Detect which cell encompasses the target text, then output its [x, y] center coordinate. 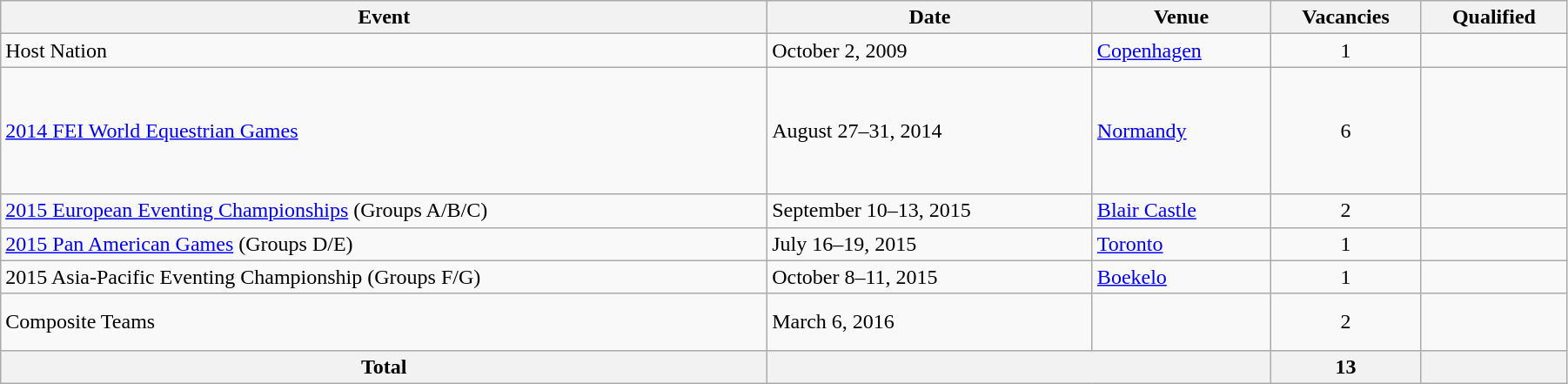
13 [1346, 367]
Date [930, 17]
Venue [1181, 17]
Boekelo [1181, 277]
Copenhagen [1181, 51]
March 6, 2016 [930, 322]
2014 FEI World Equestrian Games [385, 131]
Total [385, 367]
August 27–31, 2014 [930, 131]
Toronto [1181, 244]
September 10–13, 2015 [930, 211]
Host Nation [385, 51]
Vacancies [1346, 17]
Composite Teams [385, 322]
2015 Asia-Pacific Eventing Championship (Groups F/G) [385, 277]
October 2, 2009 [930, 51]
Blair Castle [1181, 211]
2015 Pan American Games (Groups D/E) [385, 244]
Event [385, 17]
2015 European Eventing Championships (Groups A/B/C) [385, 211]
Qualified [1493, 17]
October 8–11, 2015 [930, 277]
Normandy [1181, 131]
6 [1346, 131]
July 16–19, 2015 [930, 244]
